Detect which cell encompasses the target text, then output its (X, Y) center coordinate. 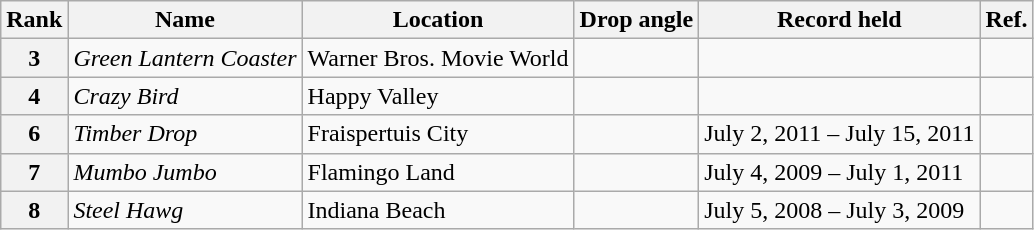
Steel Hawg (185, 210)
Green Lantern Coaster (185, 58)
July 5, 2008 – July 3, 2009 (840, 210)
Crazy Bird (185, 96)
8 (34, 210)
July 4, 2009 – July 1, 2011 (840, 172)
July 2, 2011 – July 15, 2011 (840, 134)
4 (34, 96)
Name (185, 20)
7 (34, 172)
3 (34, 58)
Drop angle (636, 20)
Warner Bros. Movie World (438, 58)
Happy Valley (438, 96)
Flamingo Land (438, 172)
Rank (34, 20)
Record held (840, 20)
Indiana Beach (438, 210)
Location (438, 20)
Fraispertuis City (438, 134)
Ref. (1006, 20)
6 (34, 134)
Timber Drop (185, 134)
Mumbo Jumbo (185, 172)
